Output the [X, Y] coordinate of the center of the cell containing the given text.  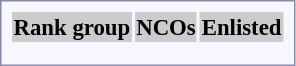
Rank group [72, 27]
Enlisted [242, 27]
NCOs [166, 27]
